From the cell containing the given text, extract its center point as [X, Y] coordinate. 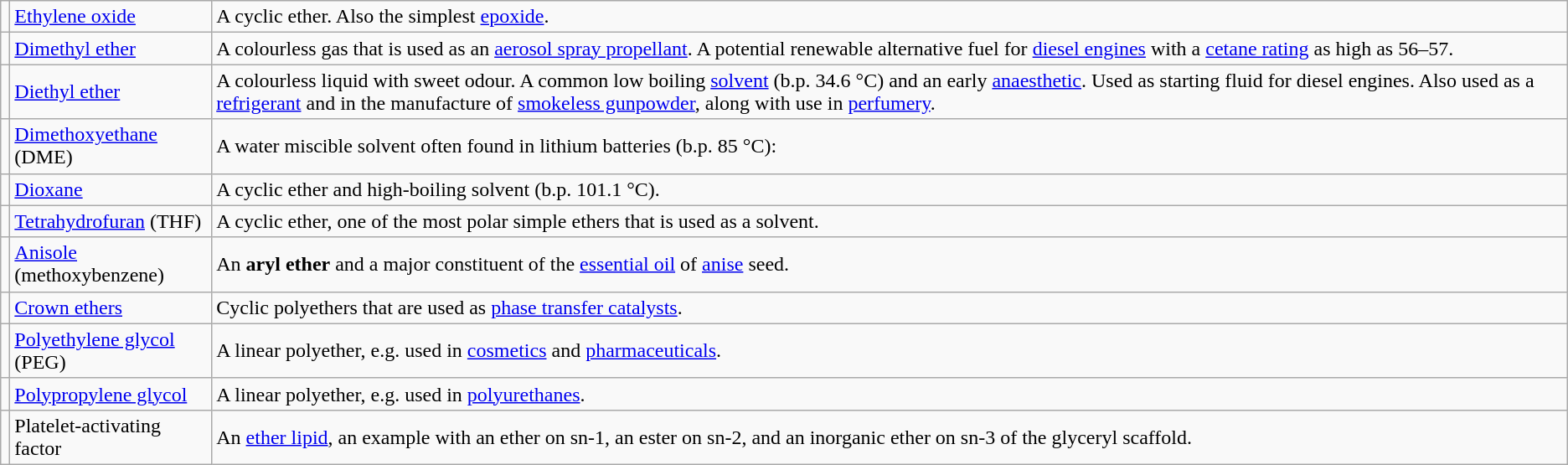
A cyclic ether and high-boiling solvent (b.p. 101.1 °C). [890, 189]
A linear polyether, e.g. used in cosmetics and pharmaceuticals. [890, 350]
Cyclic polyethers that are used as phase transfer catalysts. [890, 307]
Dioxane [111, 189]
Ethylene oxide [111, 17]
A linear polyether, e.g. used in polyurethanes. [890, 394]
A water miscible solvent often found in lithium batteries (b.p. 85 °C): [890, 146]
An aryl ether and a major constituent of the essential oil of anise seed. [890, 265]
A cyclic ether, one of the most polar simple ethers that is used as a solvent. [890, 221]
Platelet-activating factor [111, 437]
Diethyl ether [111, 92]
Dimethoxyethane (DME) [111, 146]
Crown ethers [111, 307]
Tetrahydrofuran (THF) [111, 221]
A cyclic ether. Also the simplest epoxide. [890, 17]
Polypropylene glycol [111, 394]
Anisole (methoxybenzene) [111, 265]
Polyethylene glycol (PEG) [111, 350]
Dimethyl ether [111, 49]
An ether lipid, an example with an ether on sn-1, an ester on sn-2, and an inorganic ether on sn-3 of the glyceryl scaffold. [890, 437]
